Capture the cell that displays the provided text and extract its [X, Y] central coordinate. 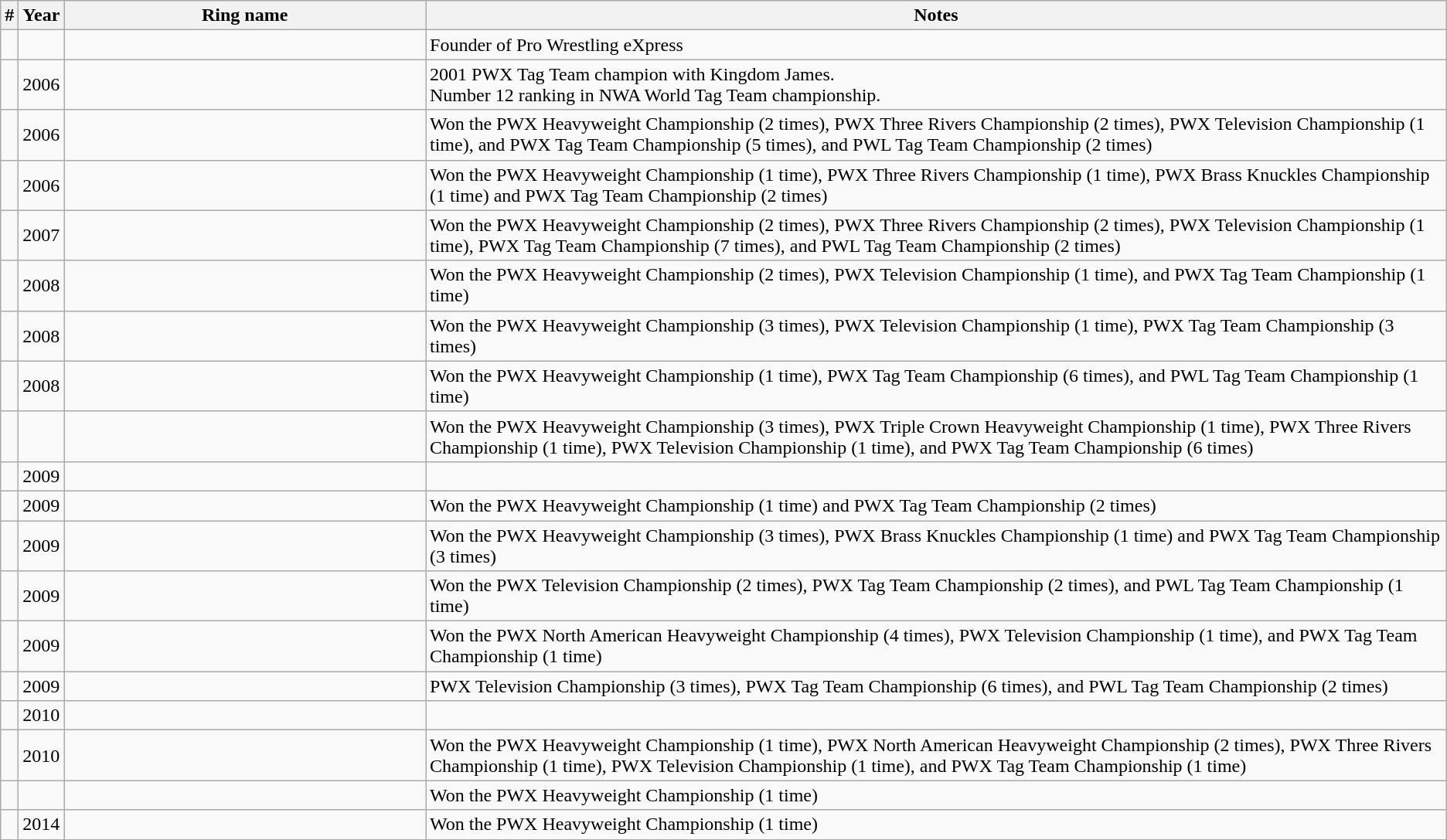
2014 [42, 825]
Won the PWX Television Championship (2 times), PWX Tag Team Championship (2 times), and PWL Tag Team Championship (1 time) [935, 597]
Won the PWX North American Heavyweight Championship (4 times), PWX Television Championship (1 time), and PWX Tag Team Championship (1 time) [935, 646]
Won the PWX Heavyweight Championship (3 times), PWX Television Championship (1 time), PWX Tag Team Championship (3 times) [935, 335]
Won the PWX Heavyweight Championship (2 times), PWX Television Championship (1 time), and PWX Tag Team Championship (1 time) [935, 286]
# [9, 15]
PWX Television Championship (3 times), PWX Tag Team Championship (6 times), and PWL Tag Team Championship (2 times) [935, 686]
Ring name [245, 15]
Year [42, 15]
Won the PWX Heavyweight Championship (3 times), PWX Brass Knuckles Championship (1 time) and PWX Tag Team Championship (3 times) [935, 546]
Won the PWX Heavyweight Championship (1 time) and PWX Tag Team Championship (2 times) [935, 505]
2007 [42, 235]
2001 PWX Tag Team champion with Kingdom James.Number 12 ranking in NWA World Tag Team championship. [935, 85]
Won the PWX Heavyweight Championship (1 time), PWX Tag Team Championship (6 times), and PWL Tag Team Championship (1 time) [935, 386]
Founder of Pro Wrestling eXpress [935, 45]
Notes [935, 15]
